Identify which cell holds the provided text, then report its [X, Y] central coordinate. 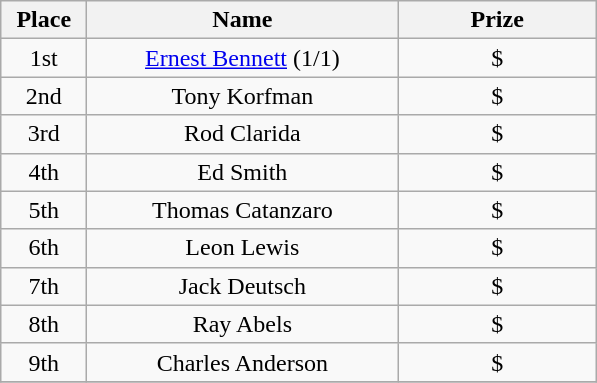
Rod Clarida [242, 134]
6th [44, 248]
5th [44, 210]
9th [44, 362]
Jack Deutsch [242, 286]
2nd [44, 96]
Ed Smith [242, 172]
4th [44, 172]
1st [44, 58]
3rd [44, 134]
Thomas Catanzaro [242, 210]
7th [44, 286]
Leon Lewis [242, 248]
Name [242, 20]
Ray Abels [242, 324]
Place [44, 20]
Tony Korfman [242, 96]
Ernest Bennett (1/1) [242, 58]
8th [44, 324]
Charles Anderson [242, 362]
Prize [498, 20]
